Output the (X, Y) coordinate of the center of the cell containing the given text.  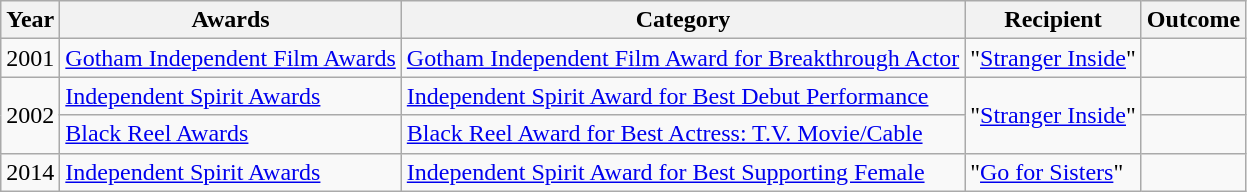
"Go for Sisters" (1054, 172)
Black Reel Award for Best Actress: T.V. Movie/Cable (682, 134)
Gotham Independent Film Awards (230, 58)
2001 (30, 58)
2002 (30, 115)
Black Reel Awards (230, 134)
Awards (230, 20)
Recipient (1054, 20)
Gotham Independent Film Award for Breakthrough Actor (682, 58)
2014 (30, 172)
Year (30, 20)
Independent Spirit Award for Best Debut Performance (682, 96)
Outcome (1193, 20)
Category (682, 20)
Independent Spirit Award for Best Supporting Female (682, 172)
